Return the (x, y) coordinate for the center point of the cell that contains the specified text.  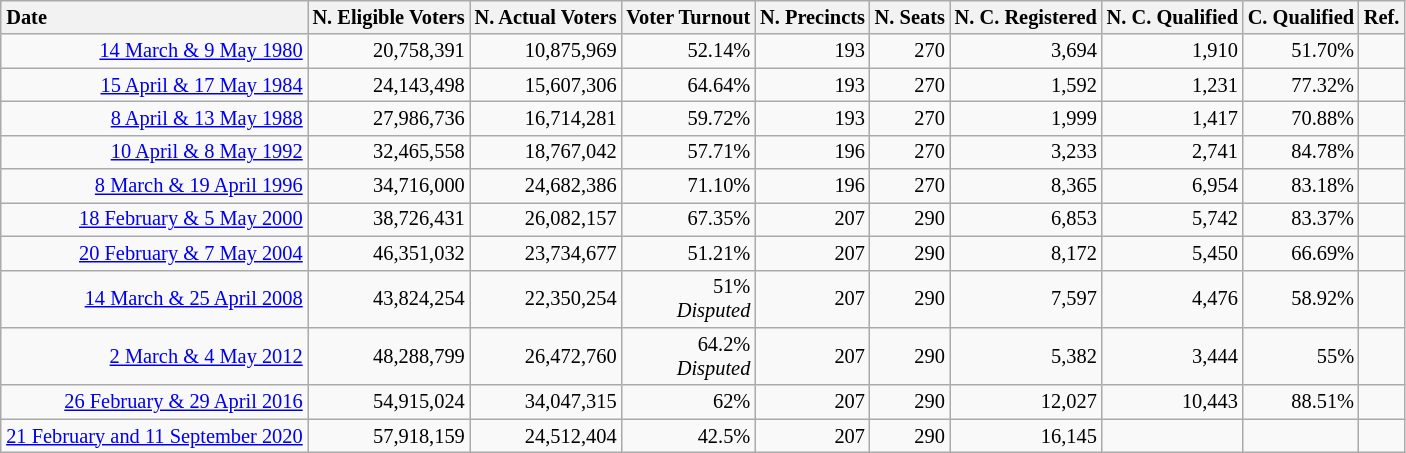
6,954 (1172, 186)
18,767,042 (546, 152)
3,233 (1026, 152)
N. Actual Voters (546, 18)
5,450 (1172, 253)
10,875,969 (546, 51)
26,472,760 (546, 357)
3,694 (1026, 51)
14 March & 9 May 1980 (154, 51)
10 April & 8 May 1992 (154, 152)
8 March & 19 April 1996 (154, 186)
6,853 (1026, 220)
43,824,254 (389, 299)
1,592 (1026, 85)
64.64% (688, 85)
70.88% (1301, 119)
42.5% (688, 436)
C. Qualified (1301, 18)
N. Eligible Voters (389, 18)
18 February & 5 May 2000 (154, 220)
15 April & 17 May 1984 (154, 85)
5,742 (1172, 220)
8 April & 13 May 1988 (154, 119)
32,465,558 (389, 152)
20 February & 7 May 2004 (154, 253)
46,351,032 (389, 253)
16,714,281 (546, 119)
16,145 (1026, 436)
15,607,306 (546, 85)
24,143,498 (389, 85)
51.21% (688, 253)
62% (688, 402)
4,476 (1172, 299)
2 March & 4 May 2012 (154, 357)
24,682,386 (546, 186)
N. C. Registered (1026, 18)
38,726,431 (389, 220)
34,047,315 (546, 402)
12,027 (1026, 402)
Date (154, 18)
5,382 (1026, 357)
1,231 (1172, 85)
20,758,391 (389, 51)
48,288,799 (389, 357)
83.18% (1301, 186)
55% (1301, 357)
51.70% (1301, 51)
57.71% (688, 152)
23,734,677 (546, 253)
1,910 (1172, 51)
34,716,000 (389, 186)
58.92% (1301, 299)
84.78% (1301, 152)
Ref. (1382, 18)
1,417 (1172, 119)
83.37% (1301, 220)
67.35% (688, 220)
26 February & 29 April 2016 (154, 402)
8,365 (1026, 186)
24,512,404 (546, 436)
1,999 (1026, 119)
57,918,159 (389, 436)
8,172 (1026, 253)
7,597 (1026, 299)
N. Precincts (812, 18)
59.72% (688, 119)
51% Disputed (688, 299)
22,350,254 (546, 299)
26,082,157 (546, 220)
N. Seats (910, 18)
64.2% Disputed (688, 357)
10,443 (1172, 402)
52.14% (688, 51)
27,986,736 (389, 119)
66.69% (1301, 253)
77.32% (1301, 85)
21 February and 11 September 2020 (154, 436)
3,444 (1172, 357)
Voter Turnout (688, 18)
88.51% (1301, 402)
71.10% (688, 186)
14 March & 25 April 2008 (154, 299)
2,741 (1172, 152)
N. C. Qualified (1172, 18)
54,915,024 (389, 402)
